Locate the cell with the specified text and output its [x, y] center coordinate. 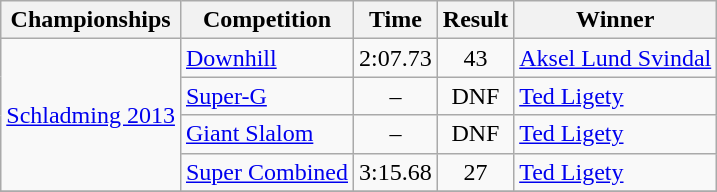
Winner [616, 20]
Aksel Lund Svindal [616, 58]
27 [475, 172]
Time [396, 20]
3:15.68 [396, 172]
Schladming 2013 [91, 115]
Super-G [266, 96]
Giant Slalom [266, 134]
Competition [266, 20]
2:07.73 [396, 58]
43 [475, 58]
Downhill [266, 58]
Championships [91, 20]
Super Combined [266, 172]
Result [475, 20]
